Extract the (X, Y) coordinate from the center of the cell holding the provided text.  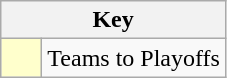
Key (114, 20)
Teams to Playoffs (134, 58)
